From the cell containing the given text, extract its center point as (x, y) coordinate. 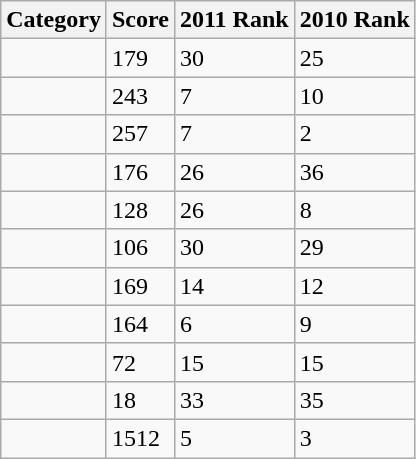
106 (140, 248)
2010 Rank (354, 20)
6 (234, 324)
3 (354, 438)
179 (140, 58)
10 (354, 96)
8 (354, 210)
9 (354, 324)
72 (140, 362)
5 (234, 438)
29 (354, 248)
18 (140, 400)
164 (140, 324)
12 (354, 286)
169 (140, 286)
36 (354, 172)
35 (354, 400)
Category (54, 20)
25 (354, 58)
1512 (140, 438)
128 (140, 210)
243 (140, 96)
257 (140, 134)
Score (140, 20)
2 (354, 134)
2011 Rank (234, 20)
14 (234, 286)
33 (234, 400)
176 (140, 172)
